Output the [X, Y] coordinate of the center of the cell containing the given text.  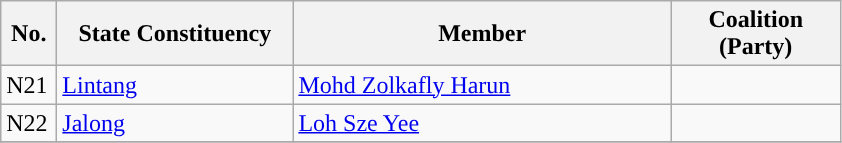
Lintang [175, 85]
No. [29, 34]
Loh Sze Yee [482, 123]
N22 [29, 123]
State Constituency [175, 34]
Mohd Zolkafly Harun [482, 85]
Jalong [175, 123]
N21 [29, 85]
Coalition (Party) [756, 34]
Member [482, 34]
